Capture the cell that displays the provided text and extract its (X, Y) central coordinate. 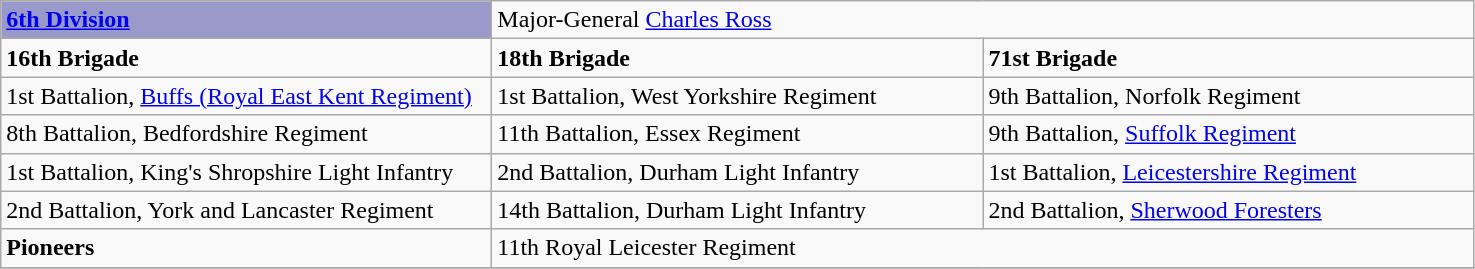
71st Brigade (1228, 58)
9th Battalion, Norfolk Regiment (1228, 96)
1st Battalion, Buffs (Royal East Kent Regiment) (246, 96)
1st Battalion, West Yorkshire Regiment (738, 96)
6th Division (246, 20)
16th Brigade (246, 58)
11th Battalion, Essex Regiment (738, 134)
18th Brigade (738, 58)
11th Royal Leicester Regiment (983, 248)
Pioneers (246, 248)
Major-General Charles Ross (983, 20)
9th Battalion, Suffolk Regiment (1228, 134)
8th Battalion, Bedfordshire Regiment (246, 134)
2nd Battalion, Sherwood Foresters (1228, 210)
1st Battalion, King's Shropshire Light Infantry (246, 172)
14th Battalion, Durham Light Infantry (738, 210)
1st Battalion, Leicestershire Regiment (1228, 172)
2nd Battalion, Durham Light Infantry (738, 172)
2nd Battalion, York and Lancaster Regiment (246, 210)
